Identify which cell holds the provided text, then report its (X, Y) central coordinate. 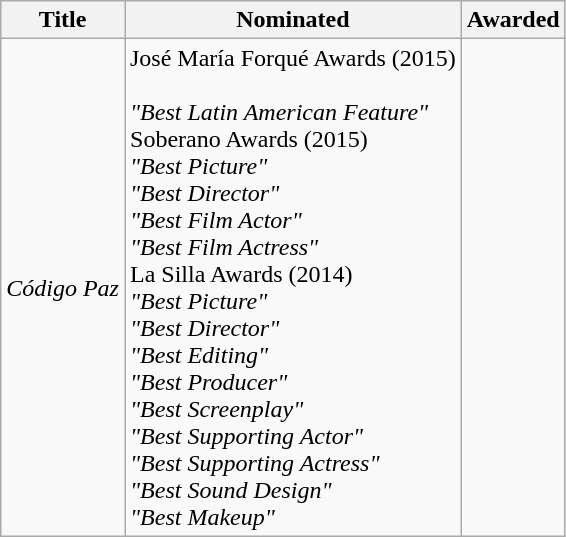
Title (63, 20)
Nominated (292, 20)
Awarded (513, 20)
Código Paz (63, 288)
